Return (x, y) of the center of cell containing provided text 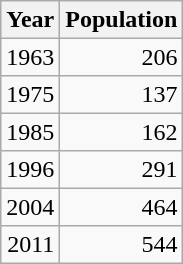
1996 (30, 170)
2011 (30, 244)
162 (122, 132)
291 (122, 170)
Population (122, 20)
544 (122, 244)
1985 (30, 132)
1963 (30, 56)
464 (122, 206)
2004 (30, 206)
137 (122, 94)
206 (122, 56)
Year (30, 20)
1975 (30, 94)
